Output the [x, y] coordinate of the center of the cell containing the given text.  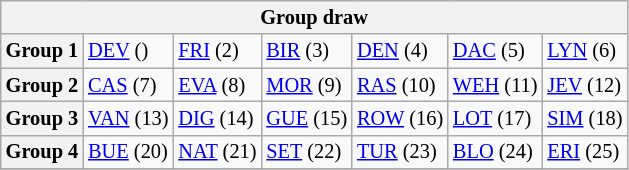
Group 2 [42, 85]
BUE (20) [128, 152]
CAS (7) [128, 85]
GUE (15) [306, 118]
Group 4 [42, 152]
VAN (13) [128, 118]
BLO (24) [495, 152]
NAT (21) [217, 152]
JEV (12) [584, 85]
ERI (25) [584, 152]
TUR (23) [400, 152]
DEV () [128, 51]
Group 1 [42, 51]
DEN (4) [400, 51]
Group draw [314, 17]
RAS (10) [400, 85]
ROW (16) [400, 118]
DIG (14) [217, 118]
Group 3 [42, 118]
BIR (3) [306, 51]
WEH (11) [495, 85]
FRI (2) [217, 51]
EVA (8) [217, 85]
LYN (6) [584, 51]
MOR (9) [306, 85]
SET (22) [306, 152]
DAC (5) [495, 51]
SIM (18) [584, 118]
LOT (17) [495, 118]
